From the cell containing the given text, extract its center point as (X, Y) coordinate. 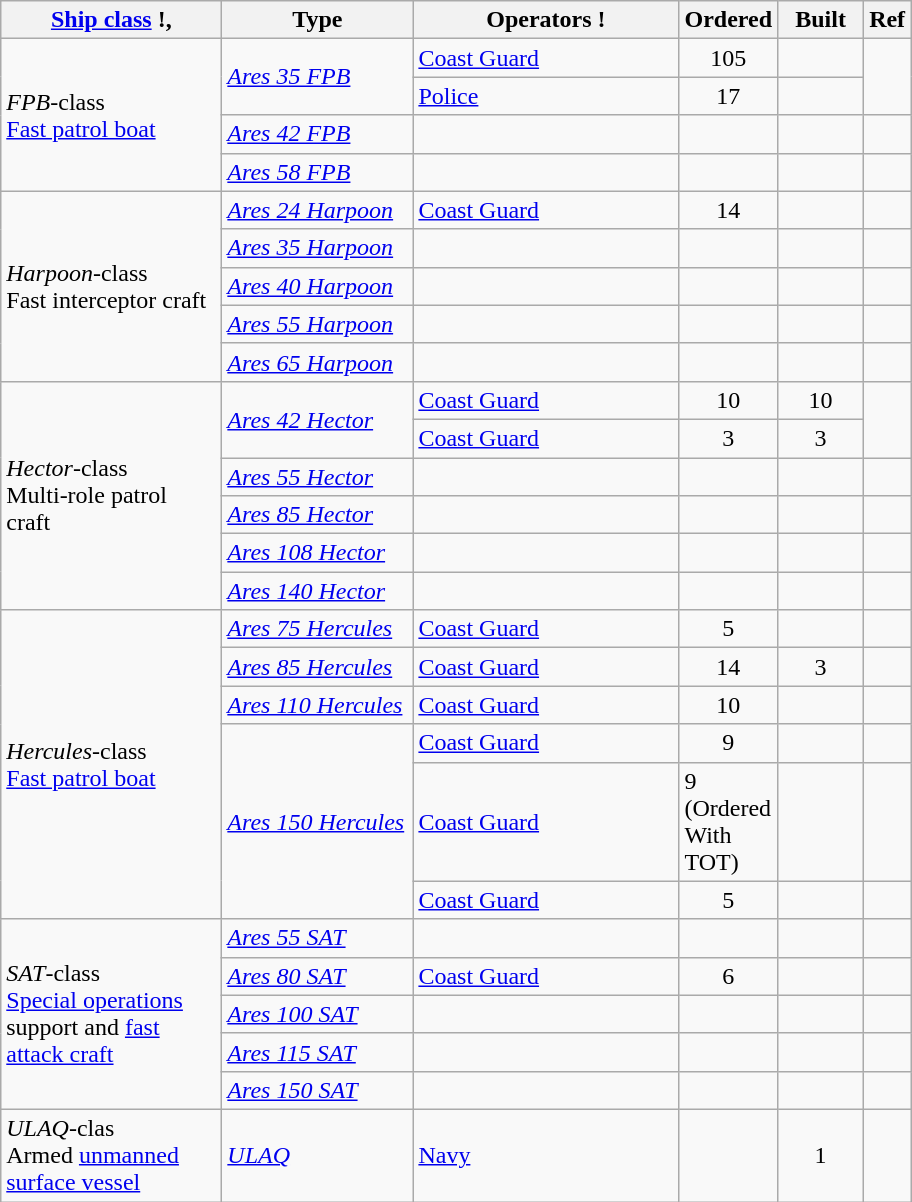
Ares 55 Hector (318, 477)
ULAQ-clasArmed unmanned surface vessel (112, 1155)
1 (821, 1155)
Hector-classMulti-role patrol craft (112, 495)
Ares 55 Harpoon (318, 324)
Ares 42 FPB (318, 134)
Police (546, 96)
105 (728, 58)
Ares 85 Hercules (318, 667)
Ares 42 Hector (318, 419)
Ares 24 Harpoon (318, 210)
Ares 115 SAT (318, 1052)
FPB-classFast patrol boat (112, 115)
Hercules-classFast patrol boat (112, 764)
Ares 85 Hector (318, 515)
Ares 35 FPB (318, 77)
Ares 110 Hercules (318, 705)
17 (728, 96)
ULAQ (318, 1155)
Harpoon-classFast interceptor craft (112, 286)
Ref (888, 20)
SAT-classSpecial operations support and fast attack craft (112, 1014)
Ares 150 SAT (318, 1090)
Ares 58 FPB (318, 172)
Ares 80 SAT (318, 976)
Ares 75 Hercules (318, 629)
Navy (546, 1155)
Ares 35 Harpoon (318, 248)
Ares 100 SAT (318, 1014)
9 (Ordered With TOT) (728, 822)
Built (821, 20)
9 (728, 743)
Ship class !, (112, 20)
Type (318, 20)
Ares 40 Harpoon (318, 286)
Ares 140 Hector (318, 591)
Ares 108 Hector (318, 553)
Ares 150 Hercules (318, 822)
6 (728, 976)
Ares 55 SAT (318, 938)
Ordered (728, 20)
Ares 65 Harpoon (318, 362)
Operators ! (546, 20)
